Extract the [x, y] coordinate from the center of the cell holding the provided text.  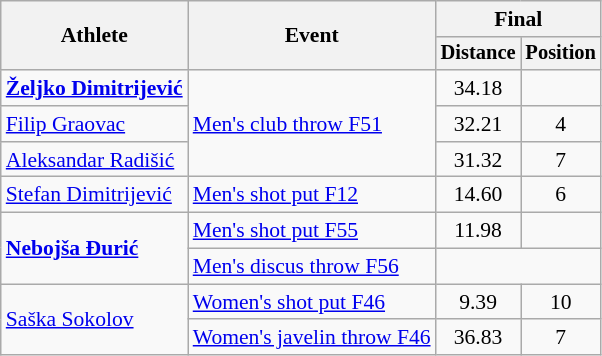
Men's discus throw F56 [312, 267]
Stefan Dimitrijević [94, 195]
6 [560, 195]
Men's shot put F55 [312, 231]
4 [560, 124]
Men's shot put F12 [312, 195]
Final [518, 19]
Athlete [94, 36]
34.18 [478, 88]
Saška Sokolov [94, 320]
9.39 [478, 302]
Distance [478, 54]
32.21 [478, 124]
Filip Graovac [94, 124]
11.98 [478, 231]
Position [560, 54]
10 [560, 302]
31.32 [478, 160]
Željko Dimitrijević [94, 88]
Women's javelin throw F46 [312, 338]
Men's club throw F51 [312, 124]
Event [312, 36]
Nebojša Đurić [94, 248]
Women's shot put F46 [312, 302]
36.83 [478, 338]
Aleksandar Radišić [94, 160]
14.60 [478, 195]
